Extract the (X, Y) coordinate from the center of the cell holding the provided text.  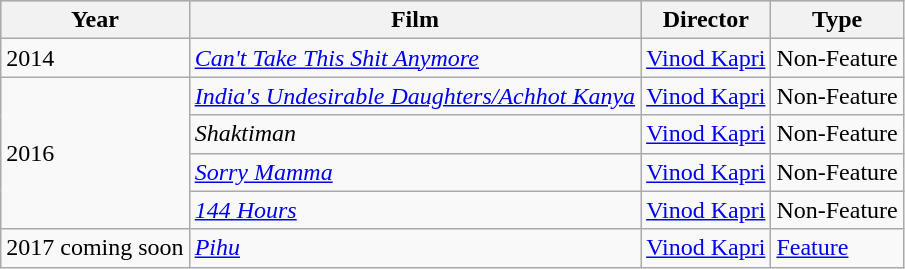
Can't Take This Shit Anymore (415, 58)
Sorry Mamma (415, 172)
Year (95, 20)
144 Hours (415, 210)
Shaktiman (415, 134)
Director (706, 20)
2016 (95, 153)
2014 (95, 58)
Feature (837, 248)
Film (415, 20)
2017 coming soon (95, 248)
India's Undesirable Daughters/Achhot Kanya (415, 96)
Pihu (415, 248)
Type (837, 20)
